Locate the cell with the specified text and output its [x, y] center coordinate. 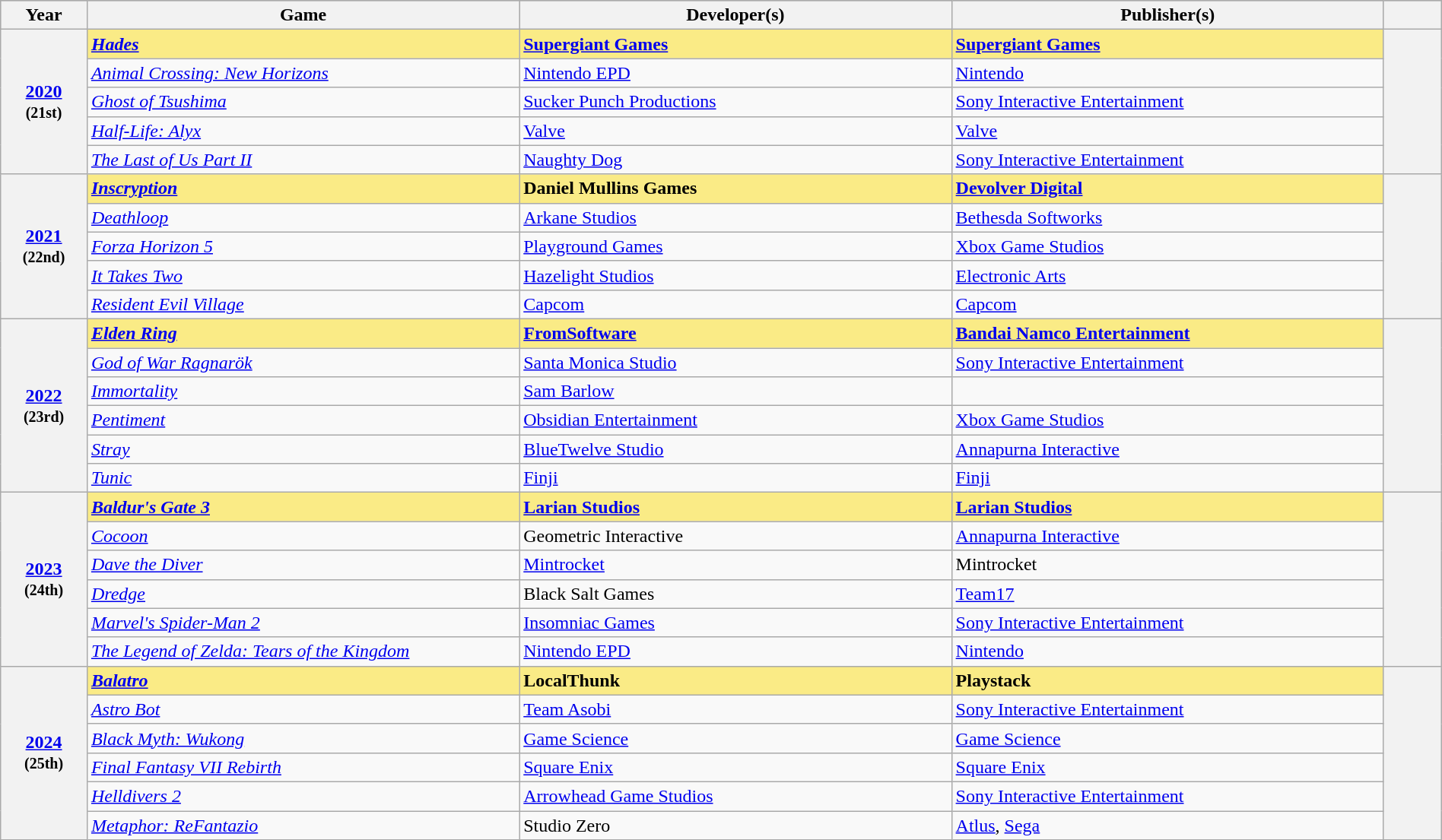
Santa Monica Studio [735, 363]
The Last of Us Part II [303, 160]
Developer(s) [735, 15]
Playground Games [735, 246]
FromSoftware [735, 333]
It Takes Two [303, 275]
God of War Ragnarök [303, 363]
Publisher(s) [1167, 15]
Marvel's Spider-Man 2 [303, 623]
Forza Horizon 5 [303, 246]
Hades [303, 44]
Pentiment [303, 420]
Astro Bot [303, 709]
Sucker Punch Productions [735, 102]
Bandai Namco Entertainment [1167, 333]
Stray [303, 449]
Balatro [303, 680]
Atlus, Sega [1167, 825]
Cocoon [303, 536]
BlueTwelve Studio [735, 449]
Studio Zero [735, 825]
Team17 [1167, 594]
2023(24th) [44, 579]
2022(23rd) [44, 405]
Elden Ring [303, 333]
Bethesda Softworks [1167, 217]
The Legend of Zelda: Tears of the Kingdom [303, 651]
Animal Crossing: New Horizons [303, 73]
Inscryption [303, 189]
Electronic Arts [1167, 275]
Game [303, 15]
2024(25th) [44, 753]
LocalThunk [735, 680]
Team Asobi [735, 709]
Obsidian Entertainment [735, 420]
Hazelight Studios [735, 275]
Naughty Dog [735, 160]
Tunic [303, 478]
2020(21st) [44, 102]
Dave the Diver [303, 565]
Dredge [303, 594]
Resident Evil Village [303, 304]
Baldur's Gate 3 [303, 507]
Year [44, 15]
Daniel Mullins Games [735, 189]
Ghost of Tsushima [303, 102]
Helldivers 2 [303, 796]
Arkane Studios [735, 217]
Final Fantasy VII Rebirth [303, 767]
2021(22nd) [44, 246]
Black Myth: Wukong [303, 738]
Immortality [303, 391]
Deathloop [303, 217]
Devolver Digital [1167, 189]
Metaphor: ReFantazio [303, 825]
Playstack [1167, 680]
Sam Barlow [735, 391]
Insomniac Games [735, 623]
Black Salt Games [735, 594]
Geometric Interactive [735, 536]
Arrowhead Game Studios [735, 796]
Half-Life: Alyx [303, 131]
